Find where the given text appears and provide that cell's center as [x, y] coordinate. 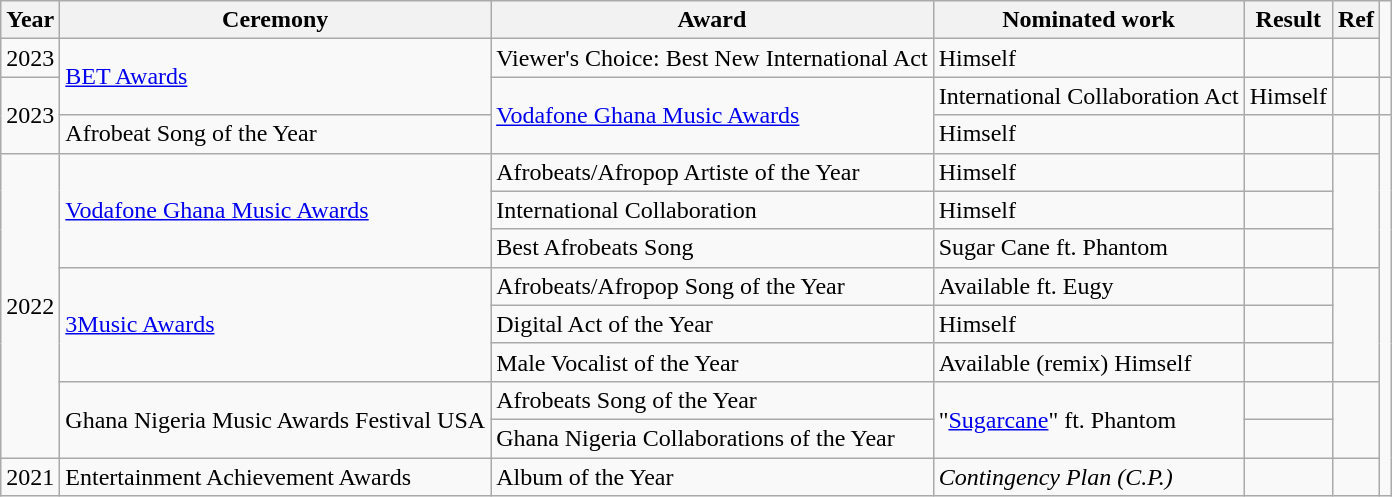
Viewer's Choice: Best New International Act [712, 58]
International Collaboration [712, 210]
Result [1288, 20]
Available ft. Eugy [1088, 286]
Afrobeats/Afropop Artiste of the Year [712, 172]
Digital Act of the Year [712, 324]
Afrobeats Song of the Year [712, 400]
Year [30, 20]
Afrobeats/Afropop Song of the Year [712, 286]
Award [712, 20]
Nominated work [1088, 20]
Ghana Nigeria Music Awards Festival USA [276, 419]
Ceremony [276, 20]
Available (remix) Himself [1088, 362]
Ref [1356, 20]
2021 [30, 477]
Contingency Plan (C.P.) [1088, 477]
"Sugarcane" ft. Phantom [1088, 419]
International Collaboration Act [1088, 96]
Album of the Year [712, 477]
Best Afrobeats Song [712, 248]
2022 [30, 305]
Ghana Nigeria Collaborations of the Year [712, 438]
Entertainment Achievement Awards [276, 477]
Sugar Cane ft. Phantom [1088, 248]
Male Vocalist of the Year [712, 362]
Afrobeat Song of the Year [276, 134]
3Music Awards [276, 324]
BET Awards [276, 77]
